Return the [X, Y] coordinate for the center point of the cell that contains the specified text.  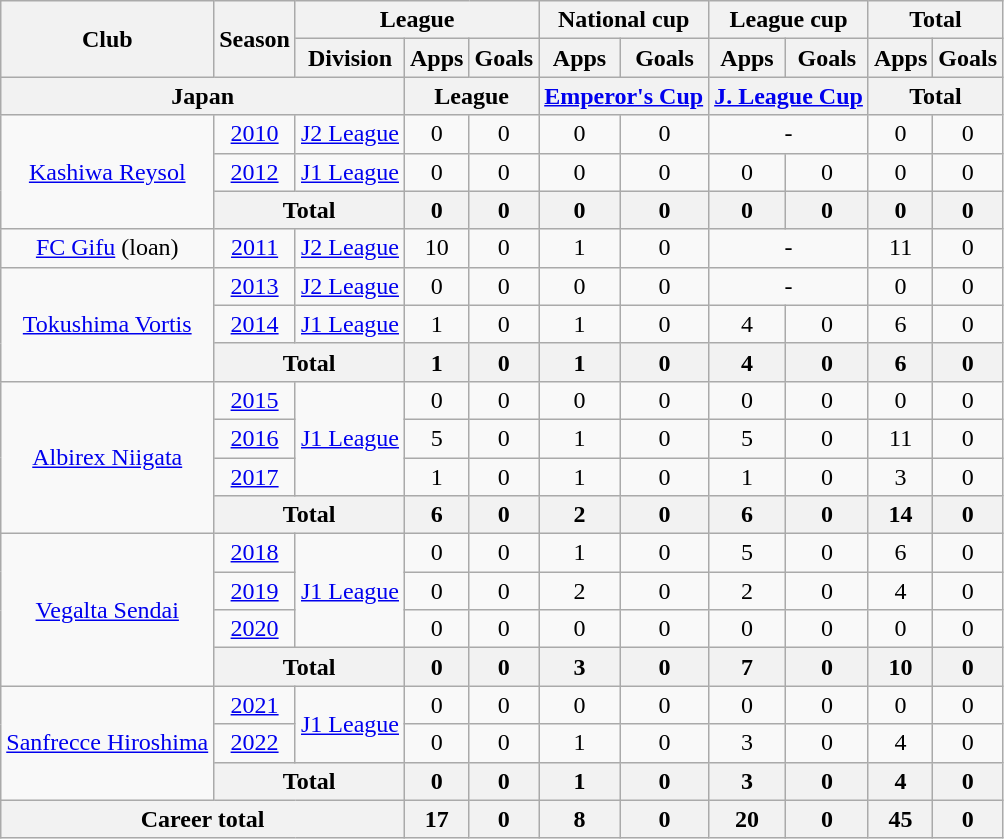
Emperor's Cup [624, 96]
2021 [255, 705]
2019 [255, 591]
2022 [255, 743]
Division [350, 58]
National cup [624, 20]
Vegalta Sendai [108, 610]
2018 [255, 553]
Club [108, 39]
Albirex Niigata [108, 457]
45 [900, 819]
J. League Cup [789, 96]
2012 [255, 172]
2011 [255, 248]
20 [748, 819]
Japan [203, 96]
2013 [255, 286]
Sanfrecce Hiroshima [108, 743]
Tokushima Vortis [108, 324]
FC Gifu (loan) [108, 248]
League cup [789, 20]
2020 [255, 629]
2015 [255, 400]
2014 [255, 324]
2017 [255, 477]
2010 [255, 134]
7 [748, 667]
8 [580, 819]
2016 [255, 438]
Season [255, 39]
17 [437, 819]
Kashiwa Reysol [108, 172]
Career total [203, 819]
14 [900, 515]
